Locate the cell with the specified text and output its [X, Y] center coordinate. 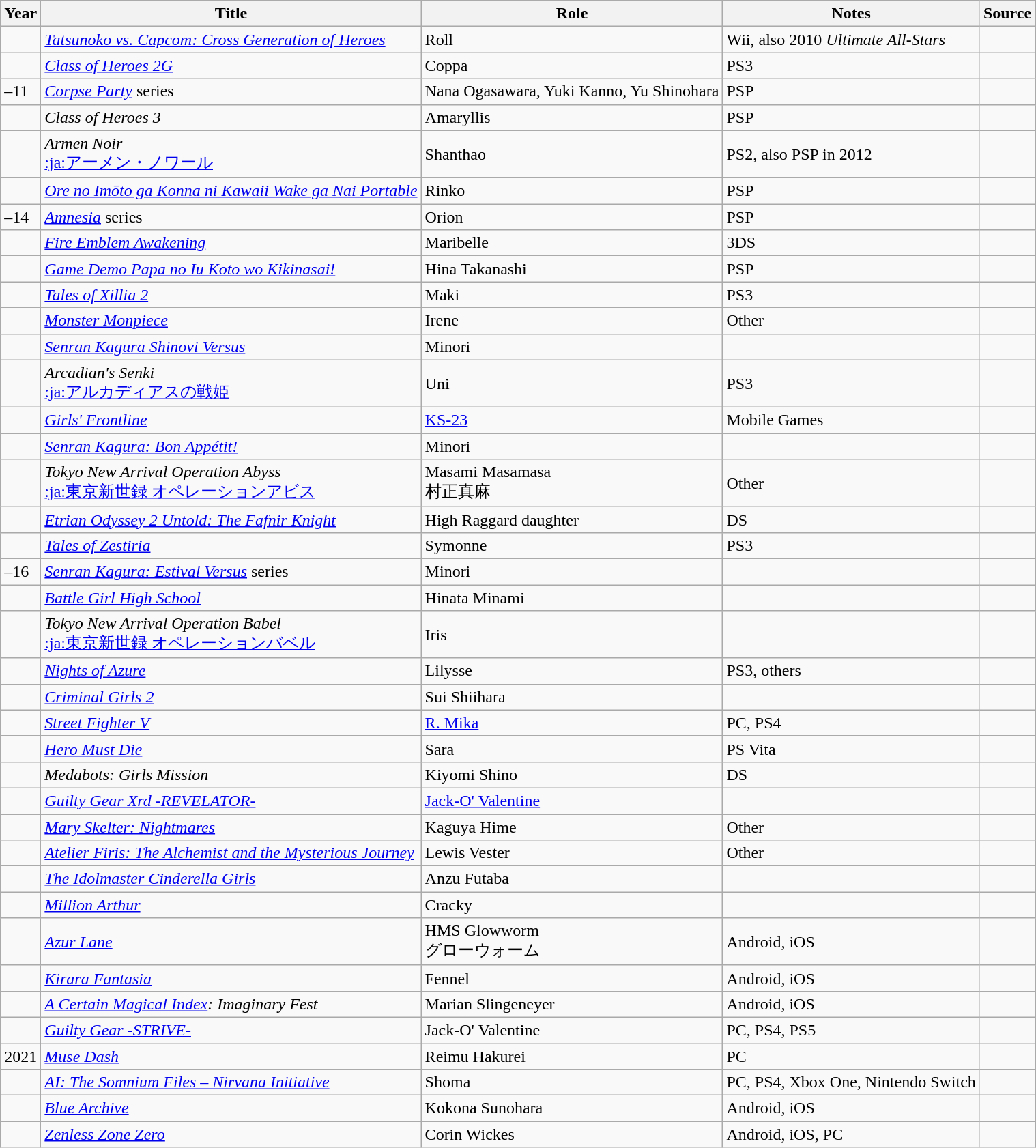
Guilty Gear -STRIVE- [231, 1030]
Role [572, 14]
–16 [20, 571]
Monster Monpiece [231, 321]
Source [1007, 14]
A Certain Magical Index: Imaginary Fest [231, 1004]
Year [20, 14]
Notes [851, 14]
2021 [20, 1056]
Kokona Sunohara [572, 1108]
Lilysse [572, 671]
Title [231, 14]
Uni [572, 384]
HMS Glowwormグローウォーム [572, 942]
–14 [20, 217]
Senran Kagura: Estival Versus series [231, 571]
Mobile Games [851, 420]
Kiyomi Shino [572, 775]
Million Arthur [231, 905]
Class of Heroes 3 [231, 117]
–11 [20, 91]
Azur Lane [231, 942]
Android, iOS, PC [851, 1134]
Corin Wickes [572, 1134]
Kaguya Hime [572, 827]
AI: The Somnium Files – Nirvana Initiative [231, 1082]
Nana Ogasawara, Yuki Kanno, Yu Shinohara [572, 91]
Amnesia series [231, 217]
Reimu Hakurei [572, 1056]
Corpse Party series [231, 91]
Tales of Xillia 2 [231, 295]
Iris [572, 635]
Tatsunoko vs. Capcom: Cross Generation of Heroes [231, 40]
Maki [572, 295]
Marian Slingeneyer [572, 1004]
High Raggard daughter [572, 519]
Zenless Zone Zero [231, 1134]
Tokyo New Arrival Operation Babel:ja:東京新世録 オペレーションバベル [231, 635]
R. Mika [572, 723]
Guilty Gear Xrd -REVELATOR- [231, 801]
Ore no Imōto ga Konna ni Kawaii Wake ga Nai Portable [231, 191]
Hinata Minami [572, 597]
Fire Emblem Awakening [231, 243]
PS Vita [851, 749]
PC [851, 1056]
Amaryllis [572, 117]
Shoma [572, 1082]
Rinko [572, 191]
Lewis Vester [572, 853]
PC, PS4 [851, 723]
Atelier Firis: The Alchemist and the Mysterious Journey [231, 853]
Senran Kagura: Bon Appétit! [231, 446]
Sui Shiihara [572, 697]
Kirara Fantasia [231, 978]
Etrian Odyssey 2 Untold: The Fafnir Knight [231, 519]
Masami Masamasa村正真麻 [572, 483]
Muse Dash [231, 1056]
Shanthao [572, 154]
Blue Archive [231, 1108]
The Idolmaster Cinderella Girls [231, 879]
Senran Kagura Shinovi Versus [231, 347]
Anzu Futaba [572, 879]
Symonne [572, 545]
Maribelle [572, 243]
Girls' Frontline [231, 420]
Mary Skelter: Nightmares [231, 827]
Hina Takanashi [572, 269]
Sara [572, 749]
PS2, also PSP in 2012 [851, 154]
Arcadian's Senki:ja:アルカディアスの戦姫 [231, 384]
3DS [851, 243]
Tales of Zestiria [231, 545]
Irene [572, 321]
Tokyo New Arrival Operation Abyss:ja:東京新世録 オペレーションアビス [231, 483]
Medabots: Girls Mission [231, 775]
Battle Girl High School [231, 597]
Game Demo Papa no Iu Koto wo Kikinasai! [231, 269]
Wii, also 2010 Ultimate All-Stars [851, 40]
Nights of Azure [231, 671]
Cracky [572, 905]
Coppa [572, 66]
Criminal Girls 2 [231, 697]
Street Fighter V [231, 723]
Hero Must Die [231, 749]
Class of Heroes 2G [231, 66]
Roll [572, 40]
KS-23 [572, 420]
PC, PS4, Xbox One, Nintendo Switch [851, 1082]
Orion [572, 217]
PC, PS4, PS5 [851, 1030]
Fennel [572, 978]
Armen Noir:ja:アーメン・ノワール [231, 154]
PS3, others [851, 671]
